Identify which cell holds the provided text, then report its [X, Y] central coordinate. 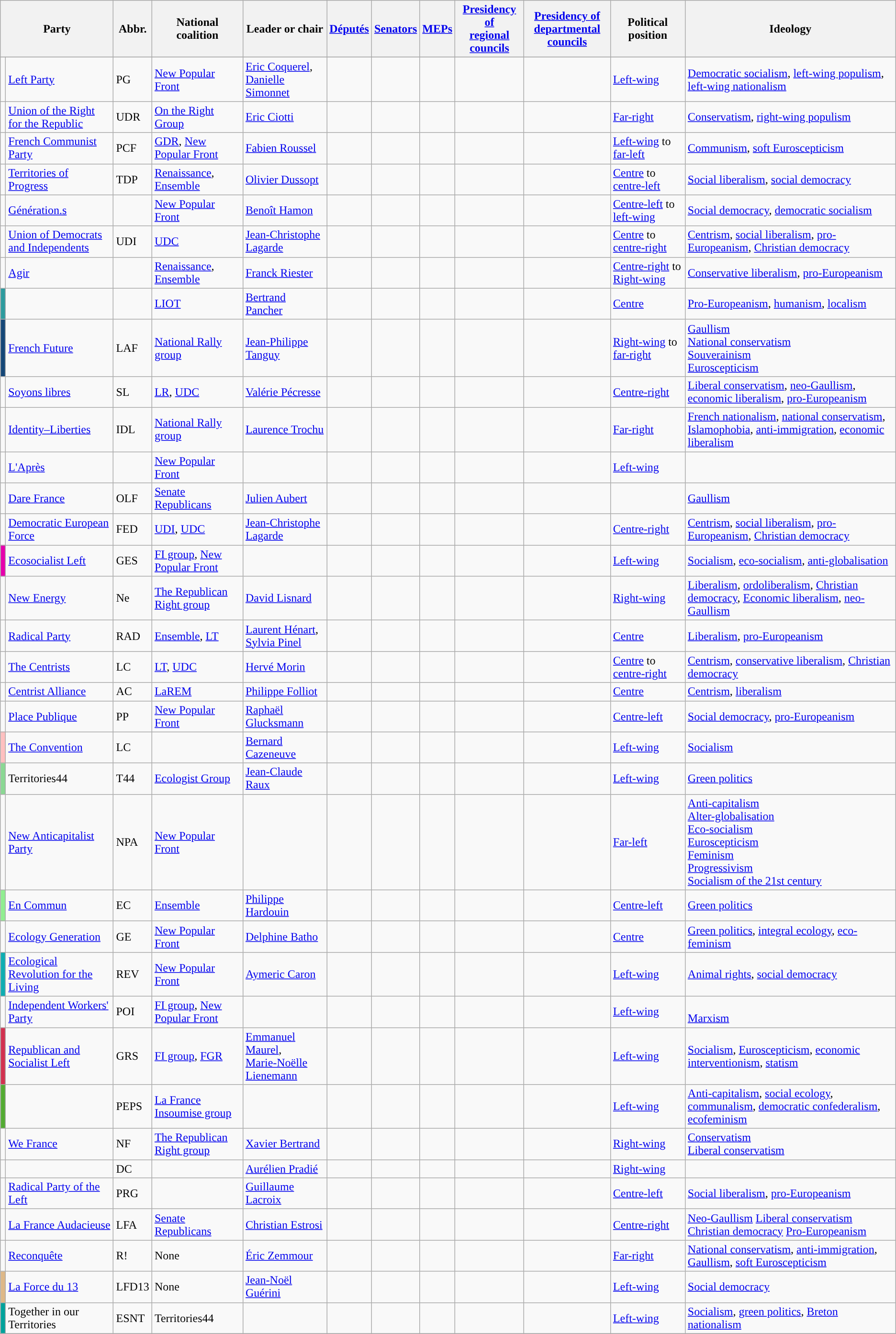
LR, UDC [197, 392]
Republican and Socialist Left [59, 1056]
Presidency ofregional councils [490, 29]
Olivier Dussopt [284, 179]
NPA [133, 842]
Socialism, Euroscepticism, economic interventionism, statism [790, 1056]
Soyons libres [59, 392]
LFD13 [133, 1287]
Right-wing to far-right [648, 348]
OLF [133, 499]
R! [133, 1256]
EC [133, 906]
Radical Party [59, 636]
National conservatism, anti-immigration, Gaullism, soft Euroscepticism [790, 1256]
David Lisnard [284, 598]
GE [133, 936]
LAF [133, 348]
SL [133, 392]
The Centrists [59, 667]
Ensemble [197, 906]
Philippe Hardouin [284, 906]
Identity–Liberties [59, 429]
Social liberalism, social democracy [790, 179]
La France Insoumise group [197, 1107]
Philippe Folliot [284, 692]
PEPS [133, 1107]
Jean-Claude Raux [284, 778]
The Convention [59, 748]
Far-left [648, 842]
Centre to centre-left [648, 179]
Julien Aubert [284, 499]
En Commun [59, 906]
Bertrand Pancher [284, 303]
Territories of Progress [59, 179]
Conservatism, right-wing populism [790, 117]
Gaullism [790, 499]
RAD [133, 636]
Socialism, green politics, Breton nationalism [790, 1318]
Nationalcoalition [197, 29]
La Force du 13 [59, 1287]
Ensemble, LT [197, 636]
Eric Coquerel,Danielle Simonnet [284, 79]
New Energy [59, 598]
Liberalism, ordoliberalism, Christian democracy, Economic liberalism, neo-Gaullism [790, 598]
Social democracy, democratic socialism [790, 211]
Franck Riester [284, 273]
Génération.s [59, 211]
GDR, New Popular Front [197, 148]
Social democracy [790, 1287]
Raphaël Glucksmann [284, 716]
ConservatismLiberal conservatism [790, 1144]
UDC [197, 241]
Laurence Trochu [284, 429]
Ne [133, 598]
Centrism, conservative liberalism, Christian democracy [790, 667]
Party [57, 29]
Centre-right to Right-wing [648, 273]
Communism, soft Euroscepticism [790, 148]
POI [133, 1012]
FI group, FGR [197, 1056]
Independent Workers' Party [59, 1012]
Politicalposition [648, 29]
La France Audacieuse [59, 1224]
Socialism, eco-socialism, anti-globalisation [790, 561]
Neo-Gaullism Liberal conservatism Christian democracy Pro-Europeanism [790, 1224]
Dare France [59, 499]
FED [133, 529]
We France [59, 1144]
French Future [59, 348]
AC [133, 692]
Senators [395, 29]
PP [133, 716]
ESNT [133, 1318]
Éric Zemmour [284, 1256]
DC [133, 1169]
Ecologist Group [197, 778]
Eric Ciotti [284, 117]
Centrism, liberalism [790, 692]
Jean-Noël Guérini [284, 1287]
Agir [59, 273]
Centre-left to left-wing [648, 211]
GRS [133, 1056]
Anti-capitalismAlter-globalisationEco-socialismEuroscepticismFeminismProgressivismSocialism of the 21st century [790, 842]
Députés [349, 29]
Animal rights, social democracy [790, 974]
Green politics, integral ecology, eco-feminism [790, 936]
Place Publique [59, 716]
French nationalism, national conservatism, Islamophobia, anti-immigration, economic liberalism [790, 429]
T44 [133, 778]
Jean-Philippe Tanguy [284, 348]
Centrist Alliance [59, 692]
Reconquête [59, 1256]
Guillaume Lacroix [284, 1194]
Union of Democrats and Independents [59, 241]
TDP [133, 179]
GES [133, 561]
New Anticapitalist Party [59, 842]
Together in our Territories [59, 1318]
Liberal conservatism, neo-Gaullism, economic liberalism, pro-Europeanism [790, 392]
L'Après [59, 467]
LaREM [197, 692]
Ecology Generation [59, 936]
LFA [133, 1224]
French Communist Party [59, 148]
Pro-Europeanism, humanism, localism [790, 303]
Xavier Bertrand [284, 1144]
On the Right Group [197, 117]
Left-wing to far-left [648, 148]
UDI [133, 241]
Left Party [59, 79]
Benoît Hamon [284, 211]
Emmanuel Maurel,Marie-Noëlle Lienemann [284, 1056]
Union of the Right for the Republic [59, 117]
IDL [133, 429]
Ideology [790, 29]
LT, UDC [197, 667]
Aurélien Pradié [284, 1169]
Social democracy, pro-Europeanism [790, 716]
UDI, UDC [197, 529]
PG [133, 79]
GaullismNational conservatismSouverainismEuroscepticism [790, 348]
Abbr. [133, 29]
MEPs [437, 29]
Christian Estrosi [284, 1224]
Liberalism, pro-Europeanism [790, 636]
PCF [133, 148]
UDR [133, 117]
Radical Party of the Left [59, 1194]
Ecosocialist Left [59, 561]
Democratic European Force [59, 529]
Socialism [790, 748]
Ecological Revolution for the Living [59, 974]
Valérie Pécresse [284, 392]
REV [133, 974]
Hervé Morin [284, 667]
Fabien Roussel [284, 148]
Anti-capitalism, social ecology, communalism, democratic confederalism, ecofeminism [790, 1107]
Social liberalism, pro-Europeanism [790, 1194]
Aymeric Caron [284, 974]
LIOT [197, 303]
Conservative liberalism, pro-Europeanism [790, 273]
Leader or chair [284, 29]
Marxism [790, 1012]
Democratic socialism, left-wing populism, left-wing nationalism [790, 79]
Bernard Cazeneuve [284, 748]
Delphine Batho [284, 936]
Presidency ofdepartmental councils [567, 29]
PRG [133, 1194]
NF [133, 1144]
Laurent Hénart,Sylvia Pinel [284, 636]
